Return [X, Y] of the center of cell containing provided text 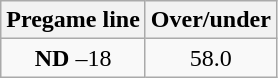
ND –18 [74, 58]
Over/under [210, 20]
Pregame line [74, 20]
58.0 [210, 58]
